Pinpoint the cell where the given text exists, returning its (X, Y) midpoint coordinate. 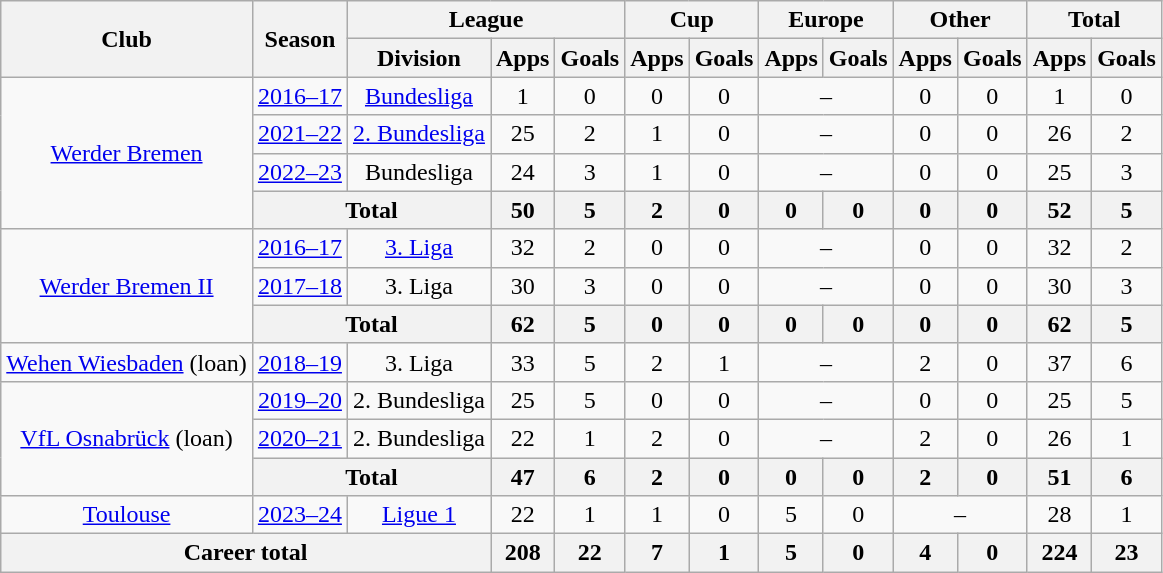
Club (127, 39)
208 (522, 553)
League (486, 20)
Division (418, 58)
Cup (692, 20)
Ligue 1 (418, 515)
47 (522, 477)
24 (522, 172)
Career total (246, 553)
2020–21 (300, 438)
224 (1059, 553)
2018–19 (300, 362)
37 (1059, 362)
4 (925, 553)
Toulouse (127, 515)
2019–20 (300, 400)
VfL Osnabrück (loan) (127, 438)
2017–18 (300, 286)
2021–22 (300, 134)
Season (300, 39)
2023–24 (300, 515)
Wehen Wiesbaden (loan) (127, 362)
50 (522, 210)
Werder Bremen II (127, 286)
Other (960, 20)
51 (1059, 477)
23 (1127, 553)
7 (657, 553)
28 (1059, 515)
Europe (826, 20)
2022–23 (300, 172)
Werder Bremen (127, 153)
52 (1059, 210)
33 (522, 362)
